Scan for the cell matching the given text and deliver its [X, Y] coordinate at center. 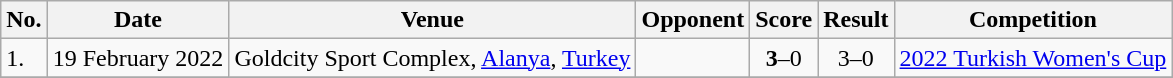
Date [138, 20]
1. [24, 58]
2022 Turkish Women's Cup [1033, 58]
Competition [1033, 20]
No. [24, 20]
Venue [432, 20]
Goldcity Sport Complex, Alanya, Turkey [432, 58]
Result [856, 20]
Score [784, 20]
Opponent [693, 20]
19 February 2022 [138, 58]
